Identify which cell holds the provided text, then report its [X, Y] central coordinate. 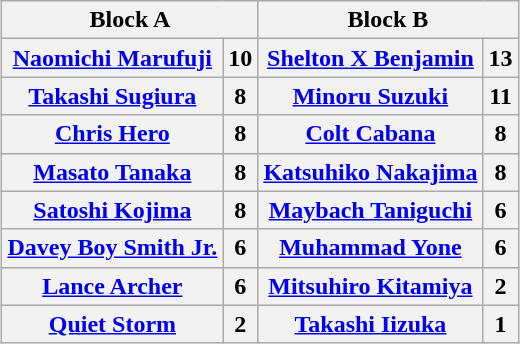
1 [500, 324]
Chris Hero [112, 134]
Satoshi Kojima [112, 210]
Naomichi Marufuji [112, 58]
10 [240, 58]
Takashi Sugiura [112, 96]
Shelton X Benjamin [370, 58]
Maybach Taniguchi [370, 210]
Colt Cabana [370, 134]
Block B [388, 20]
Lance Archer [112, 286]
Masato Tanaka [112, 172]
Block A [130, 20]
Quiet Storm [112, 324]
Minoru Suzuki [370, 96]
11 [500, 96]
Takashi Iizuka [370, 324]
Mitsuhiro Kitamiya [370, 286]
13 [500, 58]
Muhammad Yone [370, 248]
Davey Boy Smith Jr. [112, 248]
Katsuhiko Nakajima [370, 172]
